Scan for the cell matching the given text and deliver its (x, y) coordinate at center. 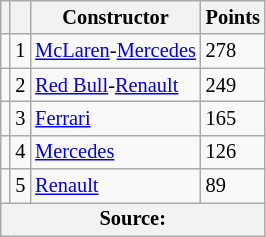
McLaren-Mercedes (115, 51)
249 (233, 85)
Source: (133, 219)
Points (233, 17)
Red Bull-Renault (115, 85)
126 (233, 152)
3 (20, 118)
Constructor (115, 17)
Renault (115, 186)
Mercedes (115, 152)
2 (20, 85)
89 (233, 186)
4 (20, 152)
165 (233, 118)
278 (233, 51)
5 (20, 186)
Ferrari (115, 118)
1 (20, 51)
